Identify which cell holds the provided text, then report its (X, Y) central coordinate. 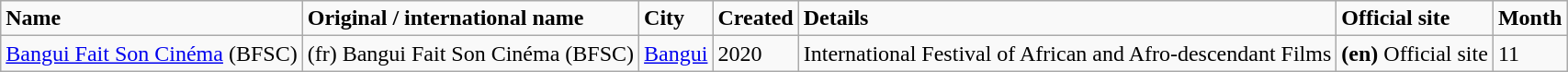
(fr) Bangui Fait Son Cinéma (BFSC) (470, 54)
Month (1529, 18)
Bangui Fait Son Cinéma (BFSC) (152, 54)
Original / international name (470, 18)
Official site (1415, 18)
City (676, 18)
Bangui (676, 54)
Name (152, 18)
Details (1067, 18)
11 (1529, 54)
2020 (755, 54)
(en) Official site (1415, 54)
Created (755, 18)
International Festival of African and Afro-descendant Films (1067, 54)
